From the cell containing the given text, extract its center point as (x, y) coordinate. 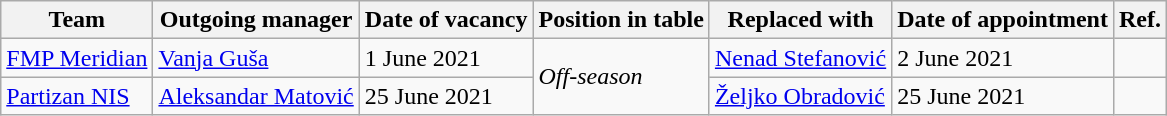
Date of appointment (1003, 20)
Date of vacancy (446, 20)
Replaced with (800, 20)
Ref. (1140, 20)
Off-season (621, 77)
Željko Obradović (800, 96)
Partizan NIS (77, 96)
Position in table (621, 20)
FMP Meridian (77, 58)
2 June 2021 (1003, 58)
Vanja Guša (256, 58)
Outgoing manager (256, 20)
1 June 2021 (446, 58)
Nenad Stefanović (800, 58)
Aleksandar Matović (256, 96)
Team (77, 20)
